Determine the [X, Y] coordinate at the center of the cell enclosing the given text.  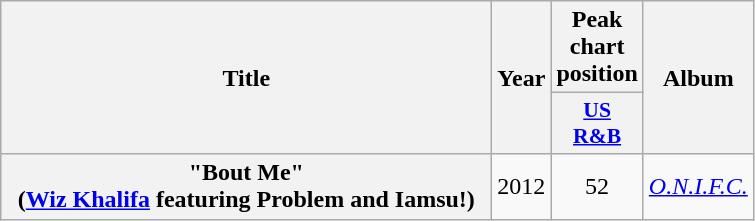
Album [698, 78]
O.N.I.F.C. [698, 186]
Year [522, 78]
"Bout Me"(Wiz Khalifa featuring Problem and Iamsu!) [246, 186]
USR&B [597, 124]
2012 [522, 186]
52 [597, 186]
Peak chart position [597, 47]
Title [246, 78]
